Provide the (X, Y) coordinate of the cell's center where the given text is located.  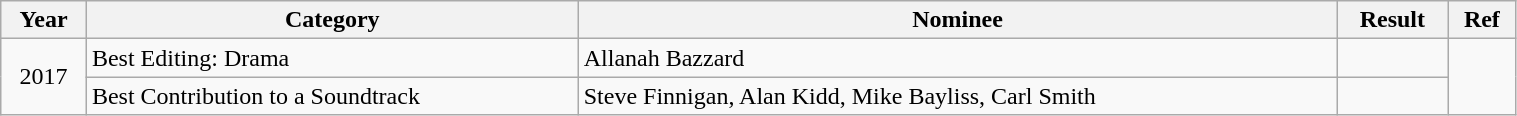
Steve Finnigan, Alan Kidd, Mike Bayliss, Carl Smith (958, 96)
2017 (44, 77)
Ref (1482, 20)
Nominee (958, 20)
Result (1392, 20)
Year (44, 20)
Allanah Bazzard (958, 58)
Best Editing: Drama (332, 58)
Category (332, 20)
Best Contribution to a Soundtrack (332, 96)
